Return the [X, Y] coordinate for the center point of the cell that contains the specified text.  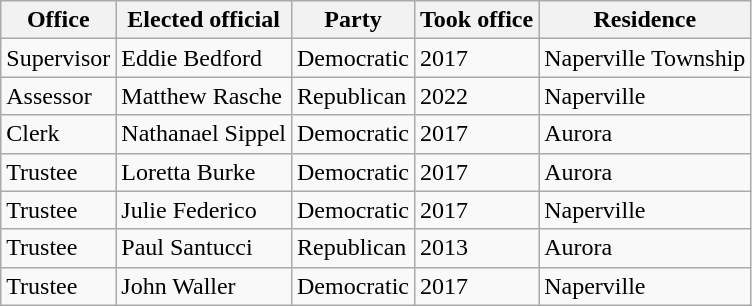
Paul Santucci [204, 248]
Office [58, 20]
Clerk [58, 134]
Loretta Burke [204, 172]
Assessor [58, 96]
Naperville Township [645, 58]
Eddie Bedford [204, 58]
Took office [476, 20]
Matthew Rasche [204, 96]
Nathanael Sippel [204, 134]
Party [352, 20]
2013 [476, 248]
Residence [645, 20]
Elected official [204, 20]
2022 [476, 96]
Supervisor [58, 58]
Julie Federico [204, 210]
John Waller [204, 286]
